Determine the (X, Y) coordinate at the center of the cell enclosing the given text.  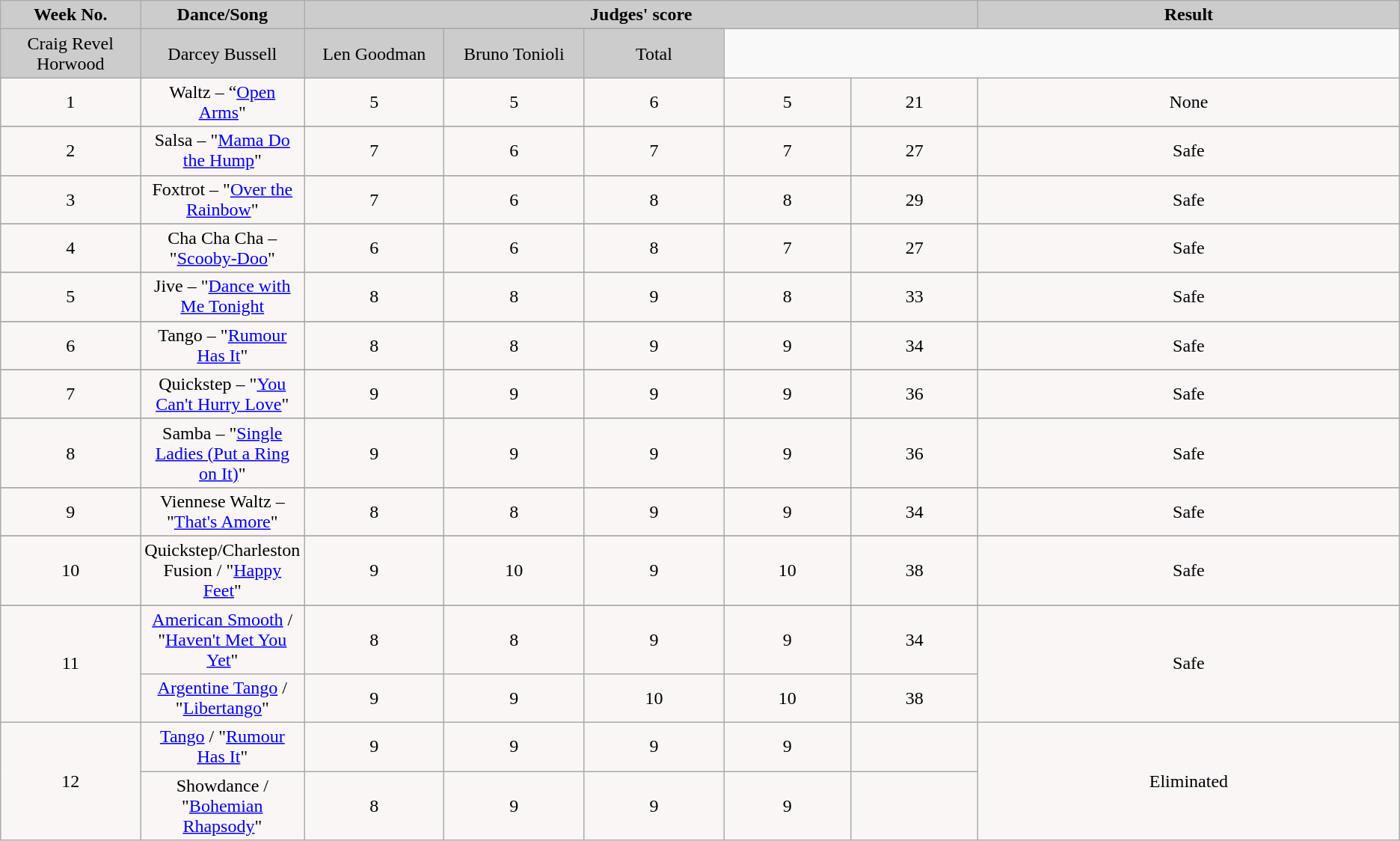
2 (70, 151)
Tango – "Rumour Has It" (223, 346)
Result (1189, 15)
Darcey Bussell (223, 54)
Viennese Waltz – "That's Amore" (223, 512)
Cha Cha Cha – "Scooby-Doo" (223, 248)
1 (70, 102)
Showdance / "Bohemian Rhapsody" (223, 806)
Eliminated (1189, 781)
Jive – "Dance with Me Tonight (223, 296)
11 (70, 663)
Week No. (70, 15)
Waltz – “Open Arms" (223, 102)
29 (915, 199)
Craig Revel Horwood (70, 54)
None (1189, 102)
Salsa – "Mama Do the Hump" (223, 151)
Samba – "Single Ladies (Put a Ring on It)" (223, 453)
Dance/Song (223, 15)
Quickstep/Charleston Fusion / "Happy Feet" (223, 570)
3 (70, 199)
Judges' score (642, 15)
21 (915, 102)
Argentine Tango / "Libertango" (223, 699)
Total (654, 54)
Bruno Tonioli (515, 54)
Foxtrot – "Over the Rainbow" (223, 199)
Quickstep – "You Can't Hurry Love" (223, 394)
Tango / "Rumour Has It" (223, 747)
12 (70, 781)
American Smooth / "Haven't Met You Yet" (223, 639)
33 (915, 296)
Len Goodman (374, 54)
4 (70, 248)
